Output the (X, Y) coordinate of the center of the cell containing the given text.  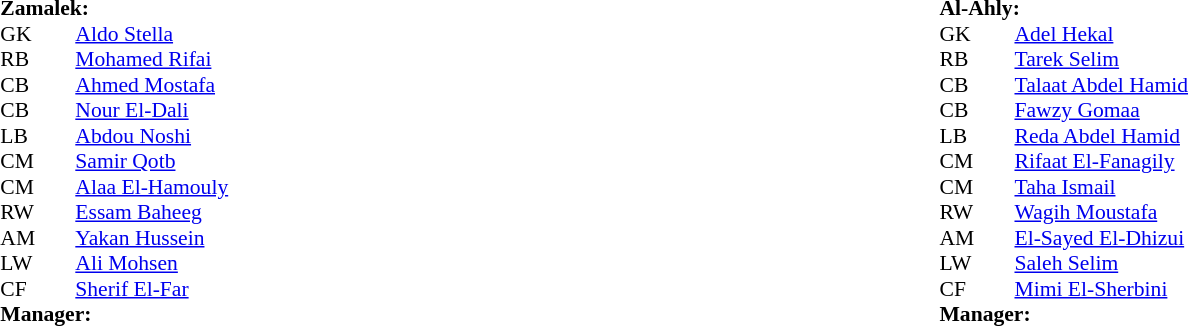
Ali Mohsen (152, 263)
Mohamed Rifai (152, 59)
Nour El-Dali (152, 111)
Samir Qotb (152, 161)
Reda Abdel Hamid (1101, 136)
Mimi El-Sherbini (1101, 289)
Alaa El-Hamouly (152, 187)
Abdou Noshi (152, 136)
Fawzy Gomaa (1101, 111)
Rifaat El-Fanagily (1101, 161)
Essam Baheeg (152, 213)
Aldo Stella (152, 34)
Wagih Moustafa (1101, 213)
Tarek Selim (1101, 59)
Taha Ismail (1101, 187)
Saleh Selim (1101, 263)
Sherif El-Far (152, 289)
Talaat Abdel Hamid (1101, 85)
Ahmed Mostafa (152, 85)
Adel Hekal (1101, 34)
Yakan Hussein (152, 238)
El-Sayed El-Dhizui (1101, 238)
